Locate the cell with the specified text and output its [X, Y] center coordinate. 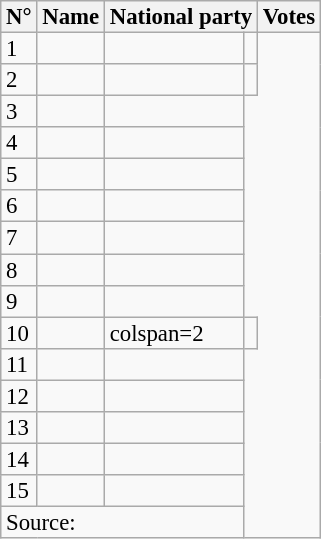
11 [19, 364]
8 [19, 270]
14 [19, 459]
10 [19, 333]
7 [19, 238]
Name [71, 17]
Votes [288, 17]
1 [19, 49]
Source: [122, 522]
13 [19, 428]
9 [19, 301]
N° [19, 17]
4 [19, 143]
colspan=2 [174, 333]
2 [19, 80]
5 [19, 175]
National party [180, 17]
6 [19, 206]
12 [19, 396]
15 [19, 491]
3 [19, 112]
